For the text-containing cell, return its midpoint in (x, y) coordinate format. 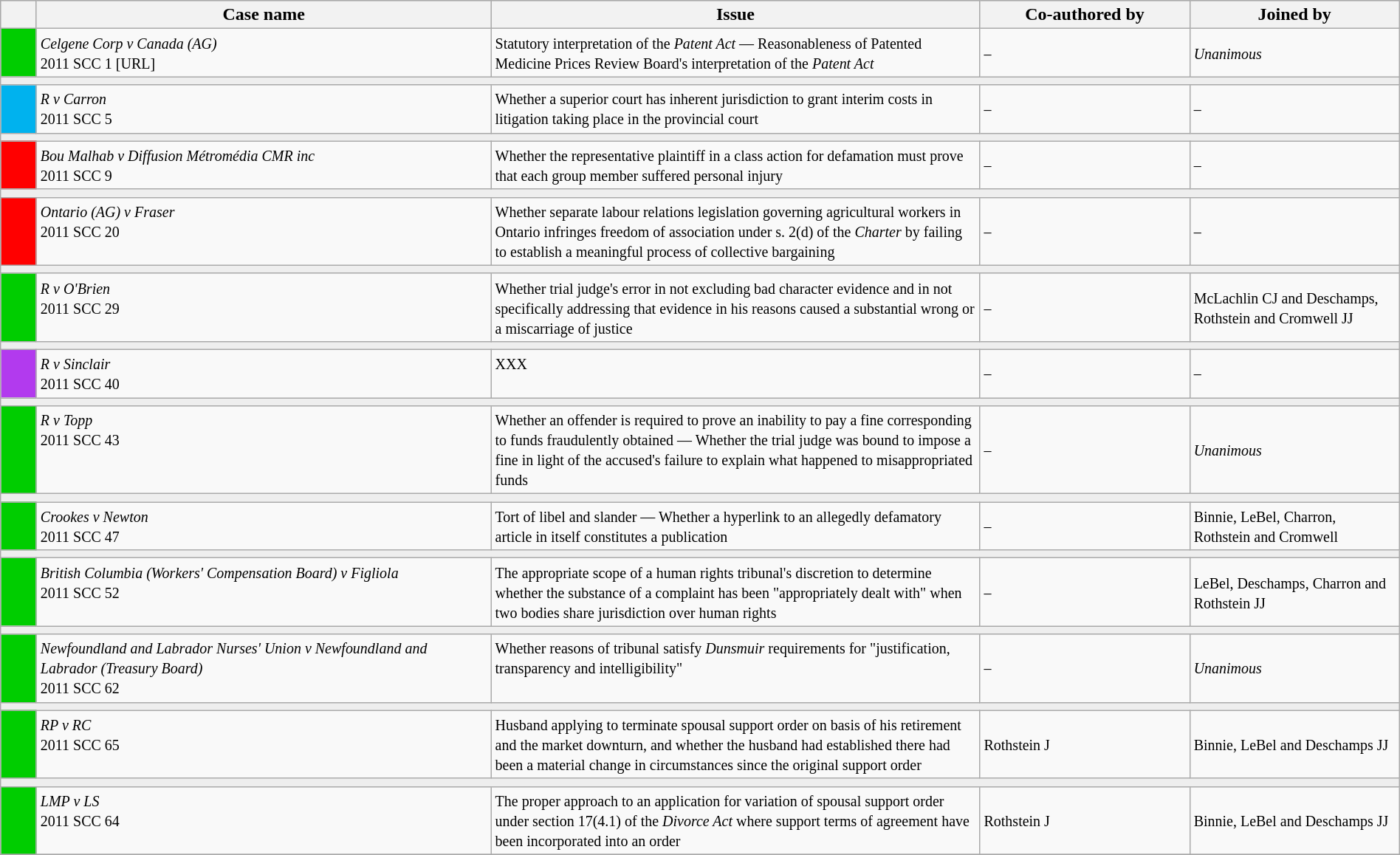
British Columbia (Workers' Compensation Board) v Figliola 2011 SCC 52 (264, 592)
Tort of libel and slander — Whether a hyperlink to an allegedly defamatory article in itself constitutes a publication (735, 526)
Celgene Corp v Canada (AG) 2011 SCC 1 [URL] (264, 53)
Co-authored by (1085, 15)
Bou Malhab v Diffusion Métromédia CMR inc 2011 SCC 9 (264, 165)
LeBel, Deschamps, Charron and Rothstein JJ (1294, 592)
XXX (735, 374)
Whether the representative plaintiff in a class action for defamation must prove that each group member suffered personal injury (735, 165)
R v O'Brien 2011 SCC 29 (264, 307)
Case name (264, 15)
Statutory interpretation of the Patent Act — Reasonableness of Patented Medicine Prices Review Board's interpretation of the Patent Act (735, 53)
R v Sinclair 2011 SCC 40 (264, 374)
Whether a superior court has inherent jurisdiction to grant interim costs in litigation taking place in the provincial court (735, 109)
R v Carron 2011 SCC 5 (264, 109)
Newfoundland and Labrador Nurses' Union v Newfoundland and Labrador (Treasury Board) 2011 SCC 62 (264, 668)
Whether reasons of tribunal satisfy Dunsmuir requirements for "justification, transparency and intelligibility" (735, 668)
LMP v LS 2011 SCC 64 (264, 820)
Crookes v Newton 2011 SCC 47 (264, 526)
Joined by (1294, 15)
McLachlin CJ and Deschamps, Rothstein and Cromwell JJ (1294, 307)
Issue (735, 15)
Binnie, LeBel, Charron, Rothstein and Cromwell (1294, 526)
RP v RC 2011 SCC 65 (264, 744)
R v Topp 2011 SCC 43 (264, 450)
Ontario (AG) v Fraser 2011 SCC 20 (264, 231)
